For the text-containing cell, return its midpoint in (x, y) coordinate format. 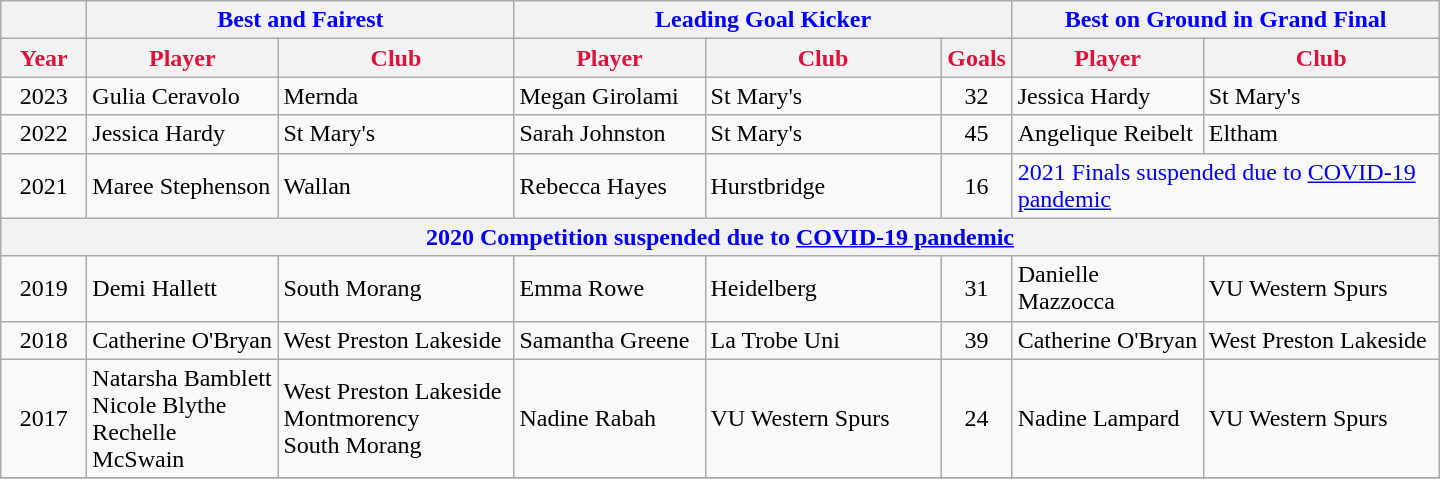
Goals (976, 58)
Megan Girolami (610, 96)
Best on Ground in Grand Final (1226, 20)
2018 (44, 340)
Best and Fairest (300, 20)
West Preston LakesideMontmorencySouth Morang (396, 418)
Eltham (1321, 134)
Mernda (396, 96)
2020 Competition suspended due to COVID-19 pandemic (720, 237)
Sarah Johnston (610, 134)
Wallan (396, 186)
Leading Goal Kicker (763, 20)
Rebecca Hayes (610, 186)
Year (44, 58)
South Morang (396, 288)
2022 (44, 134)
Nadine Rabah (610, 418)
Maree Stephenson (182, 186)
2023 (44, 96)
2021 Finals suspended due to COVID-19 pandemic (1226, 186)
32 (976, 96)
Samantha Greene (610, 340)
Gulia Ceravolo (182, 96)
Nadine Lampard (1108, 418)
La Trobe Uni (823, 340)
39 (976, 340)
Hurstbridge (823, 186)
Angelique Reibelt (1108, 134)
2021 (44, 186)
31 (976, 288)
2017 (44, 418)
Danielle Mazzocca (1108, 288)
Emma Rowe (610, 288)
16 (976, 186)
Natarsha BamblettNicole BlytheRechelle McSwain (182, 418)
Heidelberg (823, 288)
Demi Hallett (182, 288)
2019 (44, 288)
24 (976, 418)
45 (976, 134)
